Return [X, Y] of the center of cell containing provided text 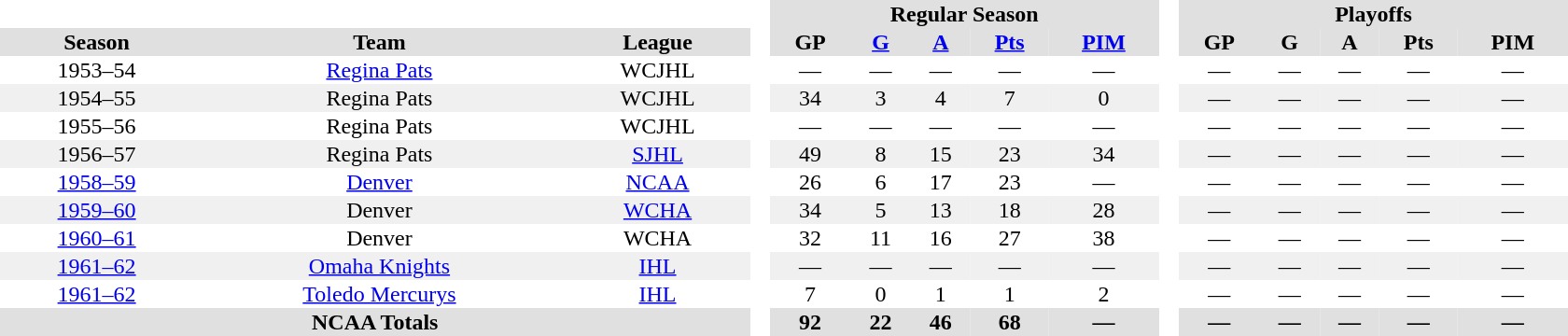
1959–60 [97, 210]
4 [941, 98]
Toledo Mercurys [379, 294]
2 [1103, 294]
11 [880, 238]
5 [880, 210]
1960–61 [97, 238]
18 [1010, 210]
15 [941, 154]
NCAA Totals [375, 322]
46 [941, 322]
32 [810, 238]
49 [810, 154]
17 [941, 182]
NCAA [658, 182]
3 [880, 98]
Omaha Knights [379, 266]
22 [880, 322]
8 [880, 154]
38 [1103, 238]
13 [941, 210]
Regular Season [965, 14]
1953–54 [97, 70]
16 [941, 238]
27 [1010, 238]
6 [880, 182]
1956–57 [97, 154]
28 [1103, 210]
League [658, 42]
26 [810, 182]
1958–59 [97, 182]
Team [379, 42]
Playoffs [1374, 14]
1954–55 [97, 98]
Season [97, 42]
68 [1010, 322]
SJHL [658, 154]
92 [810, 322]
1955–56 [97, 126]
